Output the [X, Y] coordinate of the center of the cell containing the given text.  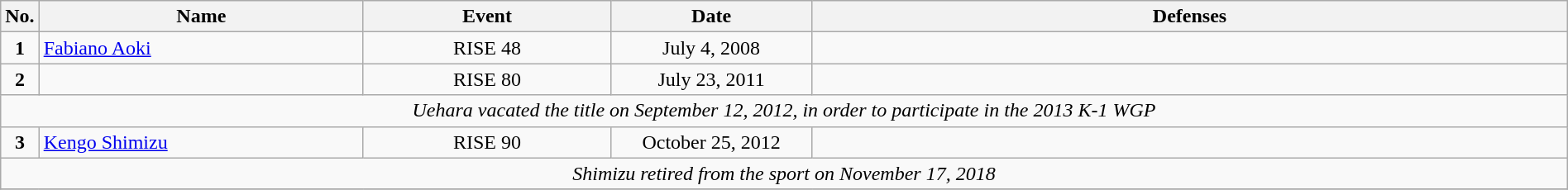
No. [20, 17]
2 [20, 79]
July 23, 2011 [711, 79]
RISE 80 [486, 79]
Fabiano Aoki [201, 48]
Shimizu retired from the sport on November 17, 2018 [784, 173]
Defenses [1189, 17]
Kengo Shimizu [201, 142]
Date [711, 17]
Event [486, 17]
RISE 90 [486, 142]
October 25, 2012 [711, 142]
1 [20, 48]
Name [201, 17]
Uehara vacated the title on September 12, 2012, in order to participate in the 2013 K-1 WGP [784, 111]
3 [20, 142]
RISE 48 [486, 48]
July 4, 2008 [711, 48]
